Scan for the cell matching the given text and deliver its [x, y] coordinate at center. 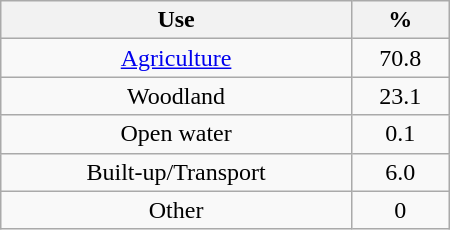
Woodland [176, 96]
6.0 [400, 172]
% [400, 20]
0 [400, 210]
Open water [176, 134]
Agriculture [176, 58]
23.1 [400, 96]
Built-up/Transport [176, 172]
0.1 [400, 134]
70.8 [400, 58]
Other [176, 210]
Use [176, 20]
